Return [X, Y] of the center of cell containing provided text 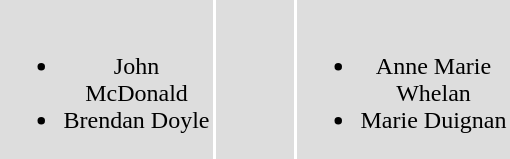
John McDonaldBrendan Doyle [106, 80]
Anne Marie WhelanMarie Duignan [404, 80]
